From the cell containing the given text, extract its center point as [x, y] coordinate. 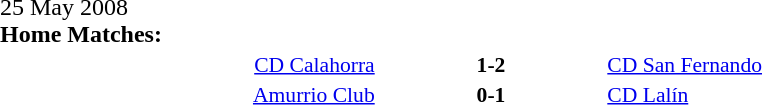
1-2 [492, 64]
